Search for the cell housing the specified text and yield its [x, y] center coordinate. 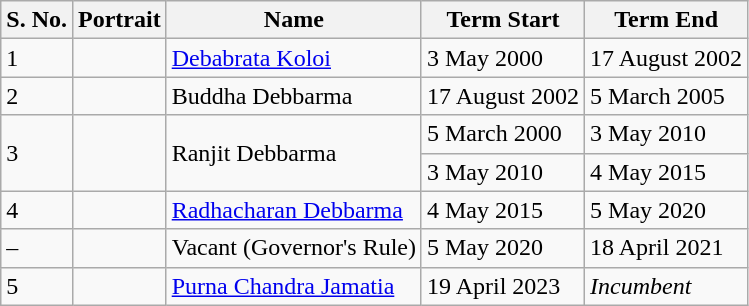
Name [294, 20]
S. No. [37, 20]
3 May 2000 [502, 58]
Radhacharan Debbarma [294, 210]
5 March 2005 [666, 96]
5 March 2000 [502, 134]
2 [37, 96]
18 April 2021 [666, 248]
Term Start [502, 20]
– [37, 248]
Ranjit Debbarma [294, 153]
Incumbent [666, 286]
3 [37, 153]
Purna Chandra Jamatia [294, 286]
Vacant (Governor's Rule) [294, 248]
19 April 2023 [502, 286]
Portrait [119, 20]
Buddha Debbarma [294, 96]
Term End [666, 20]
Debabrata Koloi [294, 58]
4 [37, 210]
5 [37, 286]
1 [37, 58]
